Pinpoint the cell where the given text exists, returning its [x, y] midpoint coordinate. 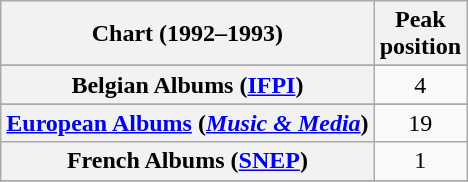
4 [420, 85]
Belgian Albums (IFPI) [188, 85]
Peakposition [420, 34]
Chart (1992–1993) [188, 34]
19 [420, 123]
European Albums (Music & Media) [188, 123]
1 [420, 161]
French Albums (SNEP) [188, 161]
